Return (X, Y) of the center of cell containing provided text 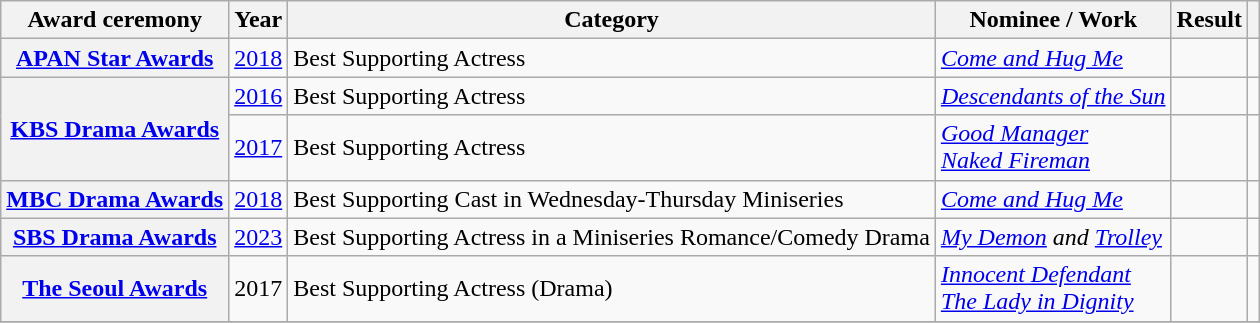
Descendants of the Sun (1053, 96)
Innocent Defendant The Lady in Dignity (1053, 288)
2023 (258, 237)
The Seoul Awards (115, 288)
Result (1209, 20)
2016 (258, 96)
Good Manager Naked Fireman (1053, 148)
Nominee / Work (1053, 20)
MBC Drama Awards (115, 199)
Best Supporting Actress in a Miniseries Romance/Comedy Drama (612, 237)
Year (258, 20)
Award ceremony (115, 20)
KBS Drama Awards (115, 128)
Best Supporting Actress (Drama) (612, 288)
Best Supporting Cast in Wednesday-Thursday Miniseries (612, 199)
SBS Drama Awards (115, 237)
Category (612, 20)
APAN Star Awards (115, 58)
My Demon and Trolley (1053, 237)
